Find where the given text appears and provide that cell's center as [x, y] coordinate. 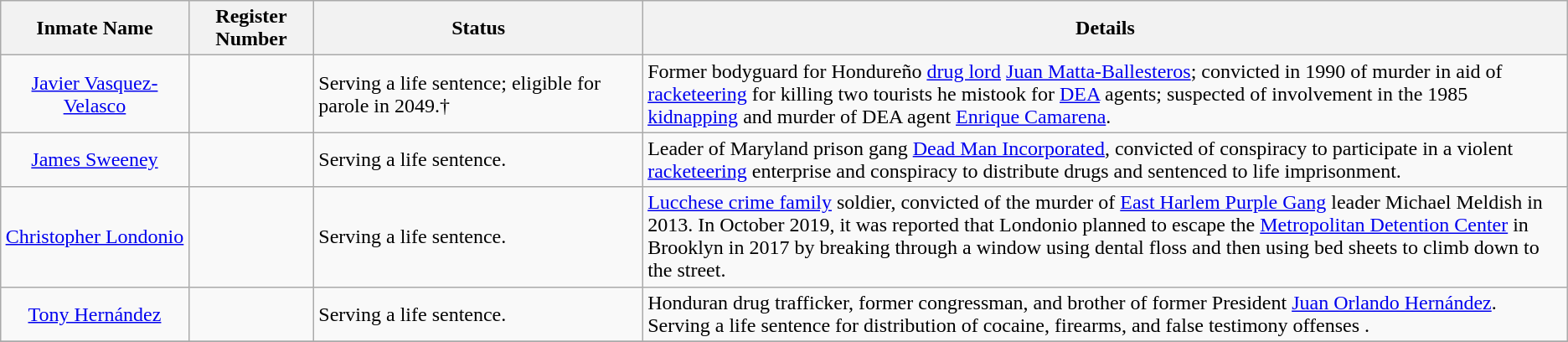
Register Number [251, 28]
James Sweeney [95, 159]
Christopher Londonio [95, 236]
Tony Hernández [95, 313]
Status [479, 28]
Javier Vasquez-Velasco [95, 94]
Serving a life sentence; eligible for parole in 2049.† [479, 94]
Details [1106, 28]
Inmate Name [95, 28]
